From the cell containing the given text, extract its center point as [X, Y] coordinate. 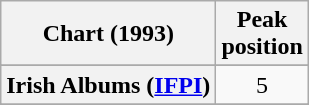
Chart (1993) [108, 34]
Irish Albums (IFPI) [108, 85]
5 [262, 85]
Peakposition [262, 34]
